Provide the (x, y) coordinate of the cell's center where the given text is located.  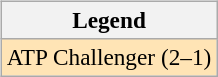
ATP Challenger (2–1) (108, 57)
Legend (108, 20)
